Scan for the cell matching the given text and deliver its [x, y] coordinate at center. 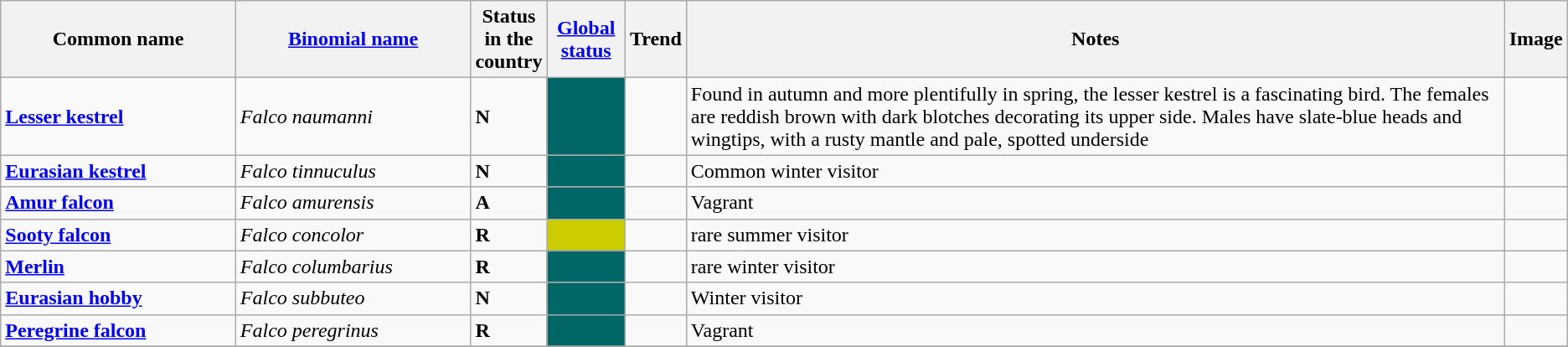
Falco tinnuculus [353, 171]
Common winter visitor [1096, 171]
Falco concolor [353, 235]
Amur falcon [119, 203]
Binomial name [353, 39]
A [509, 203]
Falco naumanni [353, 117]
rare winter visitor [1096, 267]
rare summer visitor [1096, 235]
Eurasian kestrel [119, 171]
Falco peregrinus [353, 330]
Trend [655, 39]
Falco amurensis [353, 203]
Merlin [119, 267]
Sooty falcon [119, 235]
Status in the country [509, 39]
Lesser kestrel [119, 117]
Eurasian hobby [119, 298]
Falco subbuteo [353, 298]
Falco columbarius [353, 267]
Global status [586, 39]
Image [1536, 39]
Winter visitor [1096, 298]
Peregrine falcon [119, 330]
Common name [119, 39]
Notes [1096, 39]
